Find where the given text appears and provide that cell's center as [X, Y] coordinate. 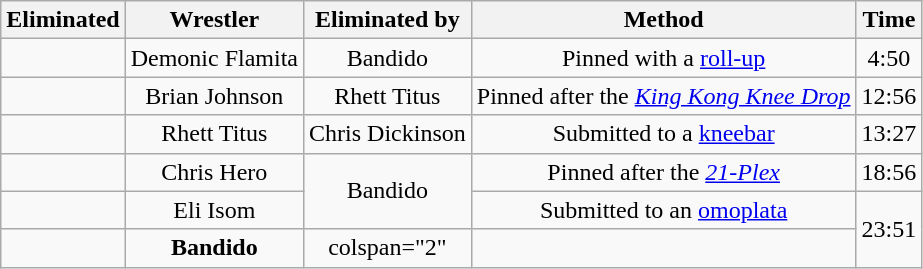
Eliminated [63, 20]
Brian Johnson [214, 96]
4:50 [889, 58]
12:56 [889, 96]
colspan="2" [388, 248]
Wrestler [214, 20]
13:27 [889, 134]
Submitted to an omoplata [664, 210]
Eli Isom [214, 210]
Chris Hero [214, 172]
Demonic Flamita [214, 58]
Chris Dickinson [388, 134]
Pinned with a roll-up [664, 58]
23:51 [889, 229]
Method [664, 20]
Eliminated by [388, 20]
Pinned after the 21-Plex [664, 172]
Submitted to a kneebar [664, 134]
18:56 [889, 172]
Time [889, 20]
Pinned after the King Kong Knee Drop [664, 96]
